Output the [X, Y] coordinate of the center of the cell containing the given text.  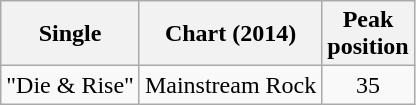
Chart (2014) [230, 34]
35 [368, 85]
Mainstream Rock [230, 85]
Peakposition [368, 34]
Single [70, 34]
"Die & Rise" [70, 85]
